Capture the cell that displays the provided text and extract its (X, Y) central coordinate. 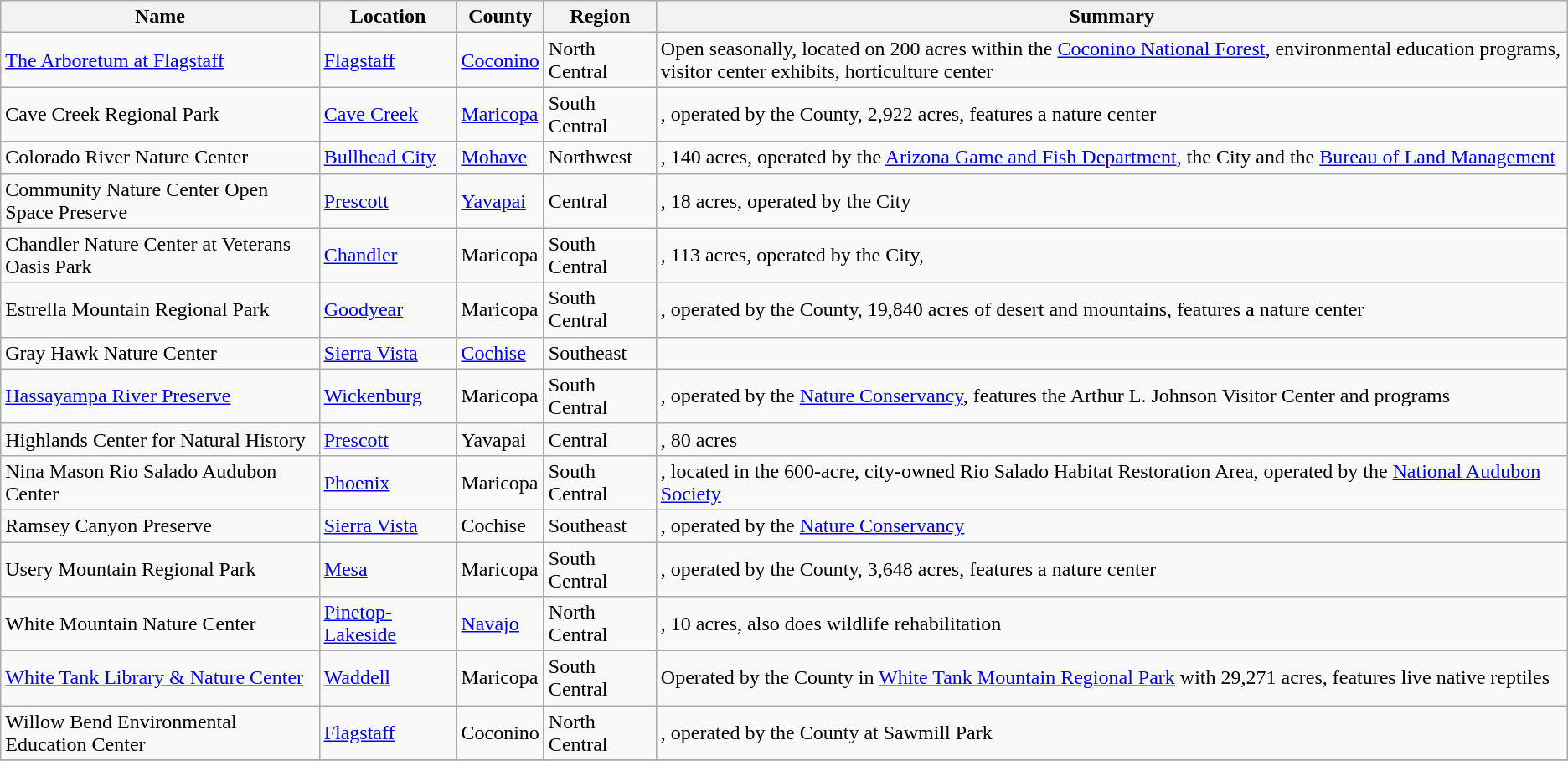
County (500, 17)
, operated by the County, 3,648 acres, features a nature center (1112, 568)
Estrella Mountain Regional Park (160, 310)
Chandler Nature Center at Veterans Oasis Park (160, 255)
Mesa (388, 568)
, operated by the County, 2,922 acres, features a nature center (1112, 114)
Chandler (388, 255)
, 140 acres, operated by the Arizona Game and Fish Department, the City and the Bureau of Land Management (1112, 158)
Phoenix (388, 483)
, operated by the County, 19,840 acres of desert and mountains, features a nature center (1112, 310)
, 80 acres (1112, 439)
, 10 acres, also does wildlife rehabilitation (1112, 624)
Gray Hawk Nature Center (160, 353)
Ramsey Canyon Preserve (160, 525)
Bullhead City (388, 158)
, 113 acres, operated by the City, (1112, 255)
Name (160, 17)
Summary (1112, 17)
Waddell (388, 679)
Operated by the County in White Tank Mountain Regional Park with 29,271 acres, features live native reptiles (1112, 679)
, operated by the Nature Conservancy, features the Arthur L. Johnson Visitor Center and programs (1112, 396)
Highlands Center for Natural History (160, 439)
Hassayampa River Preserve (160, 396)
Region (600, 17)
White Mountain Nature Center (160, 624)
Nina Mason Rio Salado Audubon Center (160, 483)
Cave Creek Regional Park (160, 114)
Usery Mountain Regional Park (160, 568)
, located in the 600-acre, city-owned Rio Salado Habitat Restoration Area, operated by the National Audubon Society (1112, 483)
, operated by the County at Sawmill Park (1112, 733)
Mohave (500, 158)
White Tank Library & Nature Center (160, 679)
Community Nature Center Open Space Preserve (160, 201)
Willow Bend Environmental Education Center (160, 733)
, 18 acres, operated by the City (1112, 201)
Goodyear (388, 310)
Pinetop-Lakeside (388, 624)
The Arboretum at Flagstaff (160, 60)
Wickenburg (388, 396)
Location (388, 17)
, operated by the Nature Conservancy (1112, 525)
Colorado River Nature Center (160, 158)
Northwest (600, 158)
Navajo (500, 624)
Cave Creek (388, 114)
